Detect which cell encompasses the target text, then output its [X, Y] center coordinate. 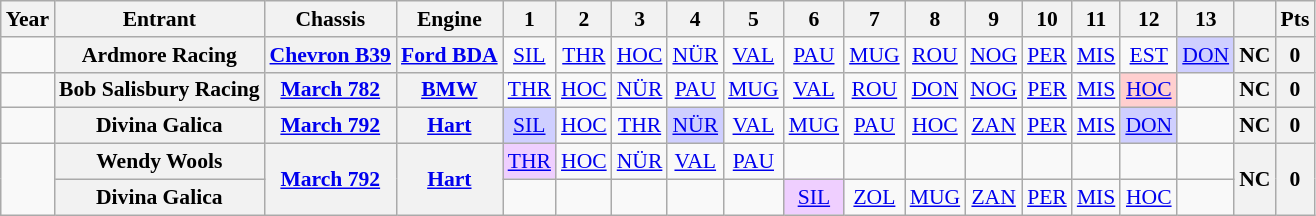
1 [530, 19]
Chassis [330, 19]
EST [1148, 55]
ZOL [874, 197]
BMW [450, 90]
Wendy Wools [159, 162]
13 [1206, 19]
Ardmore Racing [159, 55]
9 [994, 19]
Bob Salisbury Racing [159, 90]
12 [1148, 19]
5 [754, 19]
Pts [1294, 19]
Ford BDA [450, 55]
11 [1096, 19]
8 [936, 19]
Entrant [159, 19]
2 [584, 19]
4 [695, 19]
7 [874, 19]
Engine [450, 19]
3 [640, 19]
Chevron B39 [330, 55]
10 [1047, 19]
6 [814, 19]
Year [28, 19]
March 782 [330, 90]
